Identify which cell holds the provided text, then report its [X, Y] central coordinate. 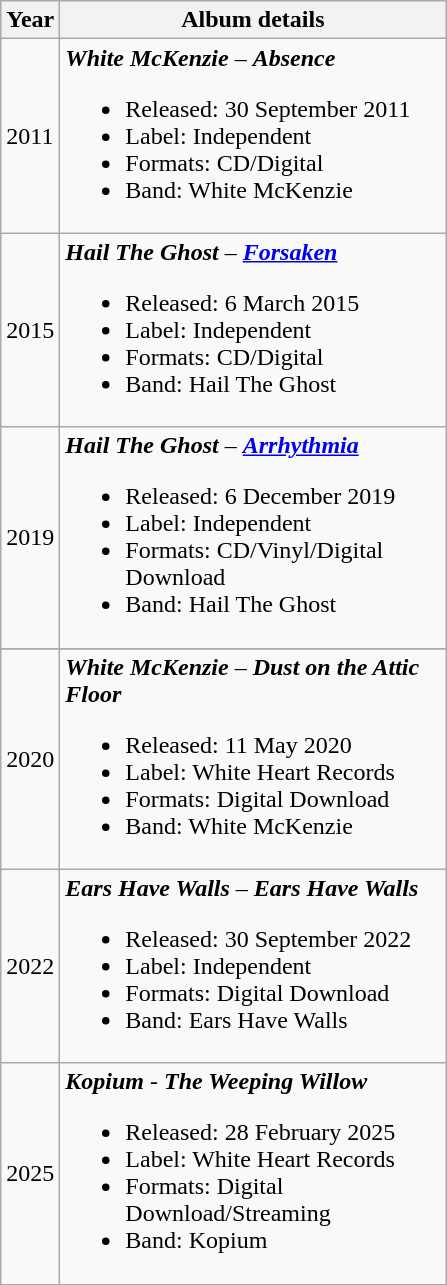
2011 [30, 136]
Kopium - The Weeping WillowReleased: 28 February 2025Label: White Heart RecordsFormats: Digital Download/StreamingBand: Kopium [253, 1174]
2020 [30, 758]
2015 [30, 330]
Hail The Ghost – ArrhythmiaReleased: 6 December 2019Label: IndependentFormats: CD/Vinyl/Digital DownloadBand: Hail The Ghost [253, 538]
Hail The Ghost – ForsakenReleased: 6 March 2015Label: IndependentFormats: CD/DigitalBand: Hail The Ghost [253, 330]
2022 [30, 966]
Album details [253, 20]
White McKenzie – AbsenceReleased: 30 September 2011Label: IndependentFormats: CD/DigitalBand: White McKenzie [253, 136]
Ears Have Walls – Ears Have WallsReleased: 30 September 2022Label: IndependentFormats: Digital DownloadBand: Ears Have Walls [253, 966]
2025 [30, 1174]
Year [30, 20]
White McKenzie – Dust on the Attic FloorReleased: 11 May 2020Label: White Heart RecordsFormats: Digital DownloadBand: White McKenzie [253, 758]
2019 [30, 538]
